Provide the (x, y) coordinate of the cell's center where the given text is located.  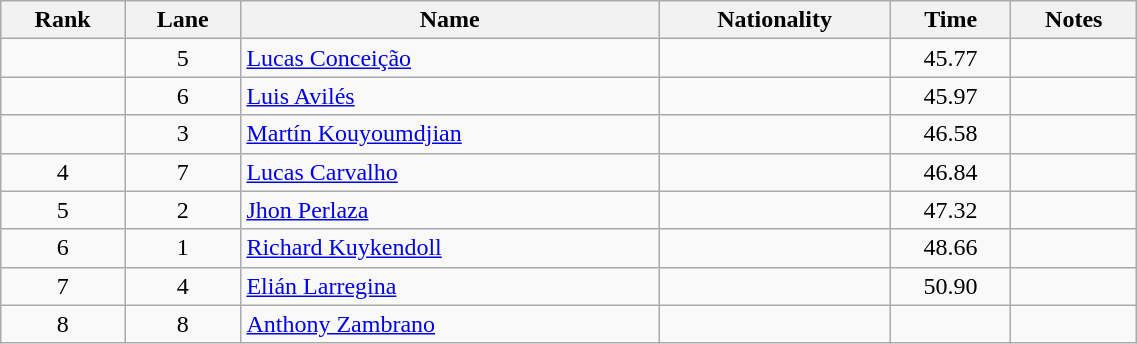
45.77 (951, 58)
Name (450, 20)
Lucas Carvalho (450, 172)
Notes (1074, 20)
Anthony Zambrano (450, 324)
Lucas Conceição (450, 58)
2 (183, 210)
45.97 (951, 96)
3 (183, 134)
Richard Kuykendoll (450, 248)
Nationality (775, 20)
Rank (63, 20)
48.66 (951, 248)
Jhon Perlaza (450, 210)
Elián Larregina (450, 286)
Martín Kouyoumdjian (450, 134)
Lane (183, 20)
46.84 (951, 172)
47.32 (951, 210)
50.90 (951, 286)
Time (951, 20)
Luis Avilés (450, 96)
46.58 (951, 134)
1 (183, 248)
